From the cell containing the given text, extract its center point as (x, y) coordinate. 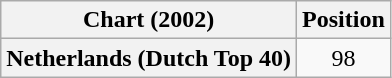
Chart (2002) (149, 20)
Position (344, 20)
98 (344, 58)
Netherlands (Dutch Top 40) (149, 58)
